For the text-containing cell, return its midpoint in (x, y) coordinate format. 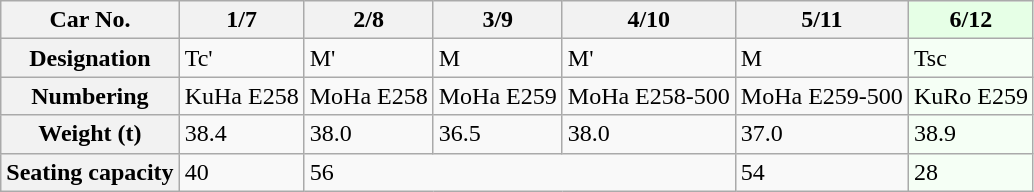
Numbering (90, 96)
Tc' (242, 58)
MoHa E259-500 (822, 96)
MoHa E259 (498, 96)
3/9 (498, 20)
38.4 (242, 134)
38.9 (970, 134)
2/8 (368, 20)
54 (822, 172)
5/11 (822, 20)
KuHa E258 (242, 96)
Designation (90, 58)
56 (520, 172)
Weight (t) (90, 134)
4/10 (648, 20)
KuRo E259 (970, 96)
28 (970, 172)
Seating capacity (90, 172)
MoHa E258 (368, 96)
6/12 (970, 20)
1/7 (242, 20)
37.0 (822, 134)
Car No. (90, 20)
Tsc (970, 58)
40 (242, 172)
36.5 (498, 134)
MoHa E258-500 (648, 96)
